Find where the given text appears and provide that cell's center as (x, y) coordinate. 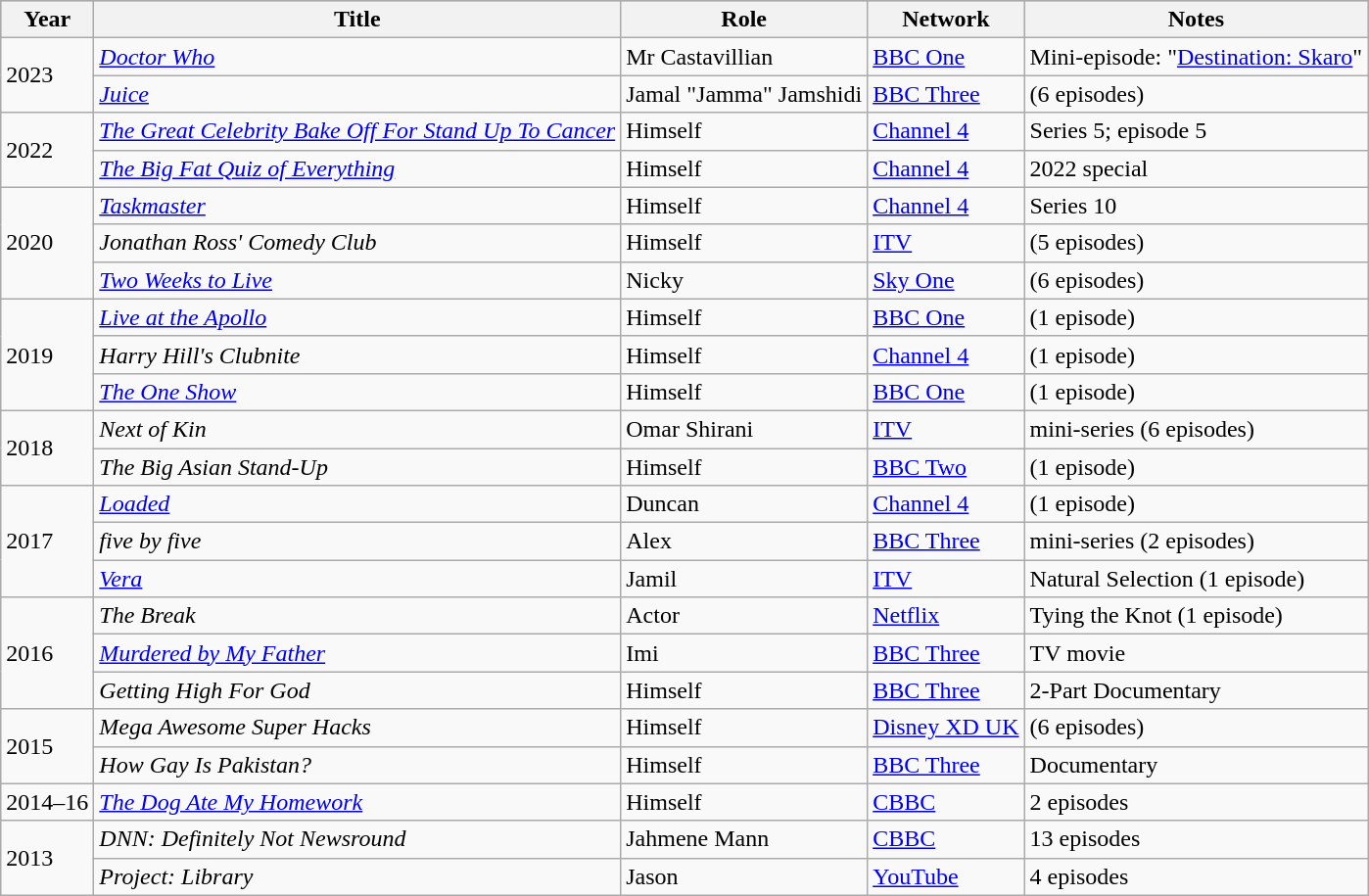
13 episodes (1197, 839)
Doctor Who (357, 57)
TV movie (1197, 653)
Actor (744, 616)
4 episodes (1197, 876)
2020 (47, 243)
Series 10 (1197, 206)
Next of Kin (357, 429)
Juice (357, 94)
Jason (744, 876)
Mr Castavillian (744, 57)
DNN: Definitely Not Newsround (357, 839)
2016 (47, 653)
2017 (47, 542)
Disney XD UK (946, 728)
five by five (357, 542)
2022 (47, 150)
Jahmene Mann (744, 839)
Project: Library (357, 876)
Jonathan Ross' Comedy Club (357, 243)
Title (357, 20)
Role (744, 20)
Loaded (357, 504)
Getting High For God (357, 690)
The Break (357, 616)
Mega Awesome Super Hacks (357, 728)
Sky One (946, 280)
How Gay Is Pakistan? (357, 765)
The One Show (357, 392)
mini-series (2 episodes) (1197, 542)
Imi (744, 653)
Tying the Knot (1 episode) (1197, 616)
BBC Two (946, 467)
Jamal "Jamma" Jamshidi (744, 94)
The Big Asian Stand-Up (357, 467)
Two Weeks to Live (357, 280)
Harry Hill's Clubnite (357, 354)
Nicky (744, 280)
The Dog Ate My Homework (357, 802)
2015 (47, 746)
Duncan (744, 504)
2019 (47, 354)
Mini-episode: "Destination: Skaro" (1197, 57)
2013 (47, 858)
The Great Celebrity Bake Off For Stand Up To Cancer (357, 131)
2022 special (1197, 168)
2023 (47, 75)
2 episodes (1197, 802)
The Big Fat Quiz of Everything (357, 168)
Jamil (744, 579)
2018 (47, 448)
2014–16 (47, 802)
2-Part Documentary (1197, 690)
Natural Selection (1 episode) (1197, 579)
Live at the Apollo (357, 317)
mini-series (6 episodes) (1197, 429)
Year (47, 20)
Murdered by My Father (357, 653)
Netflix (946, 616)
Omar Shirani (744, 429)
Notes (1197, 20)
YouTube (946, 876)
Alex (744, 542)
Series 5; episode 5 (1197, 131)
Vera (357, 579)
Network (946, 20)
(5 episodes) (1197, 243)
Documentary (1197, 765)
Taskmaster (357, 206)
